Locate the cell with the specified text and output its [x, y] center coordinate. 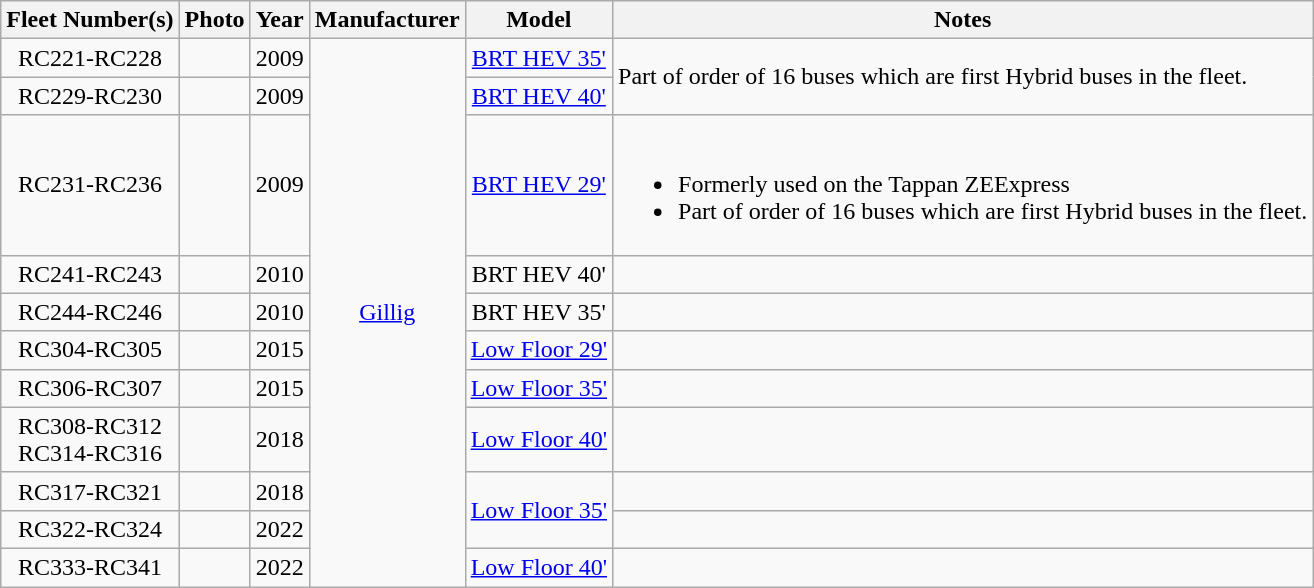
RC322-RC324 [90, 529]
RC231-RC236 [90, 185]
RC333-RC341 [90, 567]
Part of order of 16 buses which are first Hybrid buses in the fleet. [963, 77]
RC308-RC312RC314-RC316 [90, 440]
RC304-RC305 [90, 350]
Fleet Number(s) [90, 20]
Gillig [387, 313]
Year [280, 20]
Model [538, 20]
Formerly used on the Tappan ZEExpressPart of order of 16 buses which are first Hybrid buses in the fleet. [963, 185]
RC221-RC228 [90, 58]
Notes [963, 20]
RC241-RC243 [90, 274]
Manufacturer [387, 20]
RC306-RC307 [90, 388]
BRT HEV 29' [538, 185]
RC317-RC321 [90, 491]
Photo [214, 20]
RC229-RC230 [90, 96]
RC244-RC246 [90, 312]
Low Floor 29' [538, 350]
